Determine the (X, Y) coordinate at the center of the cell enclosing the given text.  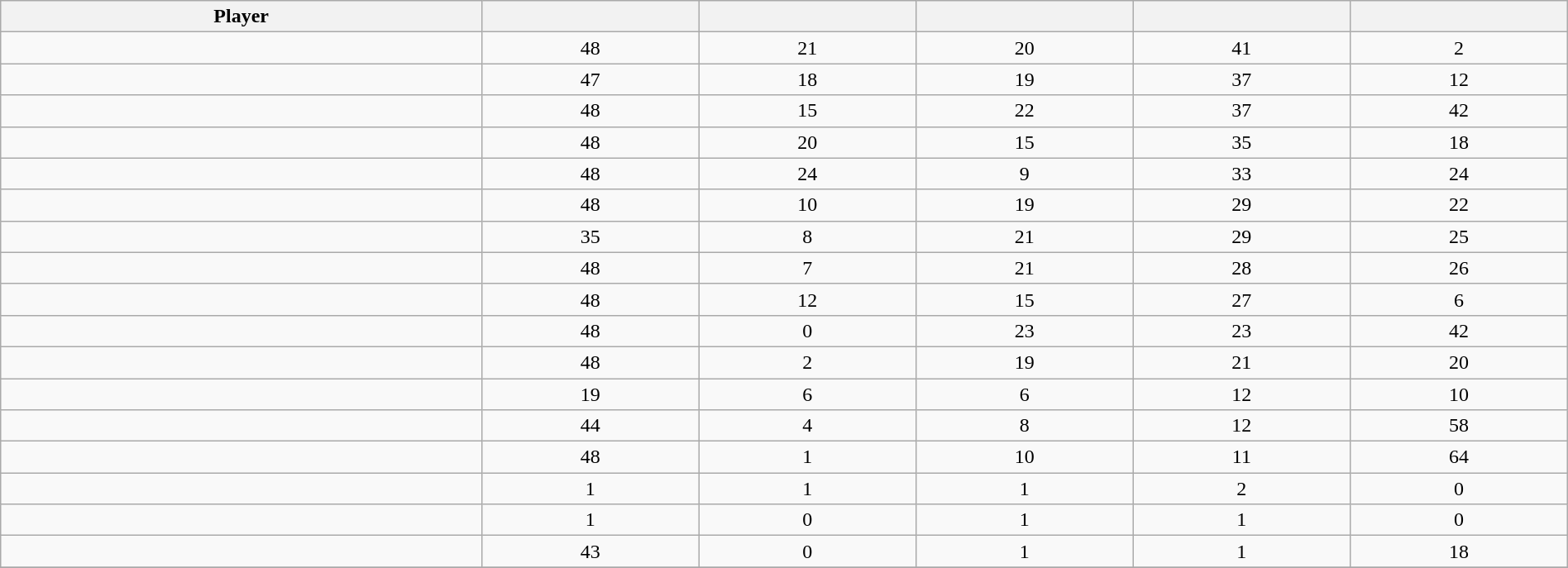
64 (1459, 457)
58 (1459, 426)
11 (1242, 457)
44 (590, 426)
28 (1242, 268)
27 (1242, 299)
25 (1459, 236)
4 (807, 426)
7 (807, 268)
41 (1242, 48)
Player (241, 17)
33 (1242, 174)
26 (1459, 268)
43 (590, 551)
47 (590, 79)
9 (1025, 174)
